Provide the [x, y] coordinate of the cell's center where the given text is located.  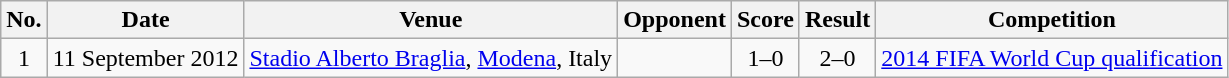
Competition [1052, 20]
2–0 [837, 58]
1–0 [765, 58]
11 September 2012 [146, 58]
Stadio Alberto Braglia, Modena, Italy [431, 58]
Date [146, 20]
2014 FIFA World Cup qualification [1052, 58]
Score [765, 20]
Opponent [675, 20]
Result [837, 20]
Venue [431, 20]
No. [24, 20]
1 [24, 58]
